Return the (X, Y) coordinate for the center point of the cell that contains the specified text.  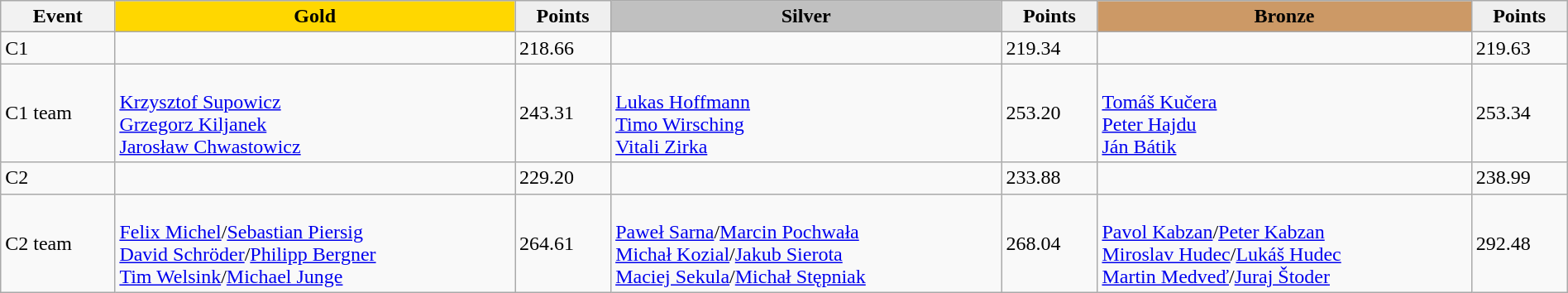
243.31 (563, 113)
268.04 (1049, 243)
Silver (806, 17)
219.34 (1049, 48)
292.48 (1519, 243)
253.34 (1519, 113)
233.88 (1049, 178)
Pavol Kabzan/Peter KabzanMiroslav Hudec/Lukáš HudecMartin Medveď/Juraj Štoder (1284, 243)
Felix Michel/Sebastian PiersigDavid Schröder/Philipp BergnerTim Welsink/Michael Junge (315, 243)
Gold (315, 17)
Paweł Sarna/Marcin PochwałaMichał Kozial/Jakub SierotaMaciej Sekula/Michał Stępniak (806, 243)
238.99 (1519, 178)
Event (58, 17)
Tomáš KučeraPeter HajduJán Bátik (1284, 113)
C2 team (58, 243)
264.61 (563, 243)
219.63 (1519, 48)
C1 (58, 48)
253.20 (1049, 113)
C1 team (58, 113)
C2 (58, 178)
218.66 (563, 48)
Lukas HoffmannTimo WirschingVitali Zirka (806, 113)
229.20 (563, 178)
Bronze (1284, 17)
Krzysztof SupowiczGrzegorz KiljanekJarosław Chwastowicz (315, 113)
